Determine the (x, y) coordinate at the center of the cell enclosing the given text.  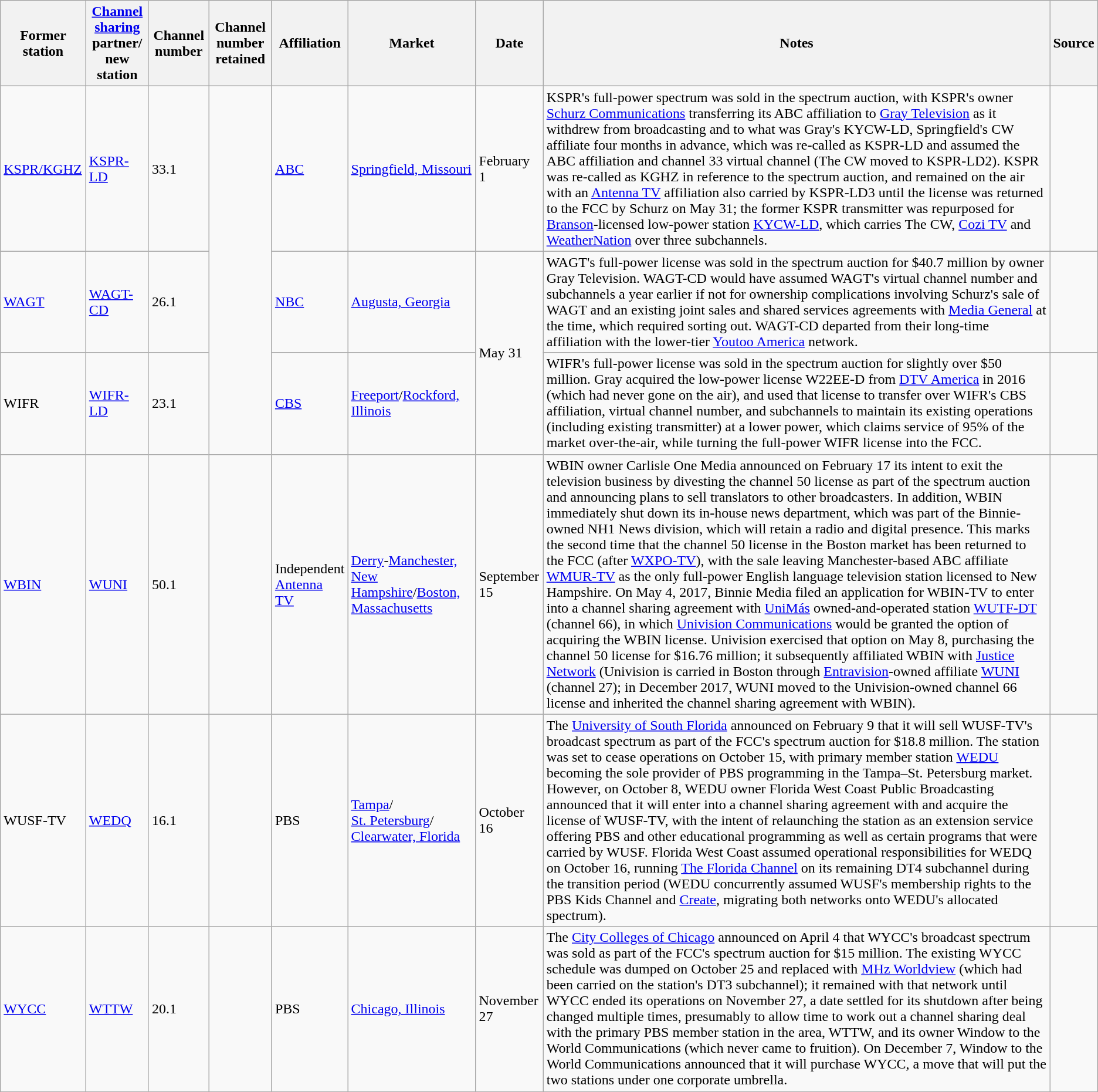
23.1 (178, 404)
Chicago, Illinois (412, 1009)
KSPR-LD (117, 169)
Notes (797, 43)
50.1 (178, 584)
KSPR/KGHZ (43, 169)
WAGT-CD (117, 302)
September 15 (509, 584)
Springfield, Missouri (412, 169)
WAGT (43, 302)
November 27 (509, 1009)
WUSF-TV (43, 820)
16.1 (178, 820)
NBC (310, 302)
Source (1073, 43)
WBIN (43, 584)
26.1 (178, 302)
Affiliation (310, 43)
WTTW (117, 1009)
Channel number retained (240, 43)
Augusta, Georgia (412, 302)
Market (412, 43)
WEDQ (117, 820)
WYCC (43, 1009)
October 16 (509, 820)
Freeport/Rockford, Illinois (412, 404)
20.1 (178, 1009)
Derry-Manchester, New Hampshire/Boston, Massachusetts (412, 584)
Date (509, 43)
33.1 (178, 169)
WIFR (43, 404)
IndependentAntenna TV (310, 584)
CBS (310, 404)
Tampa/St. Petersburg/Clearwater, Florida (412, 820)
Channel number (178, 43)
May 31 (509, 353)
WUNI (117, 584)
Former station (43, 43)
Channel sharing partner/new station (117, 43)
February 1 (509, 169)
ABC (310, 169)
WIFR-LD (117, 404)
